For the text-containing cell, return its midpoint in [X, Y] coordinate format. 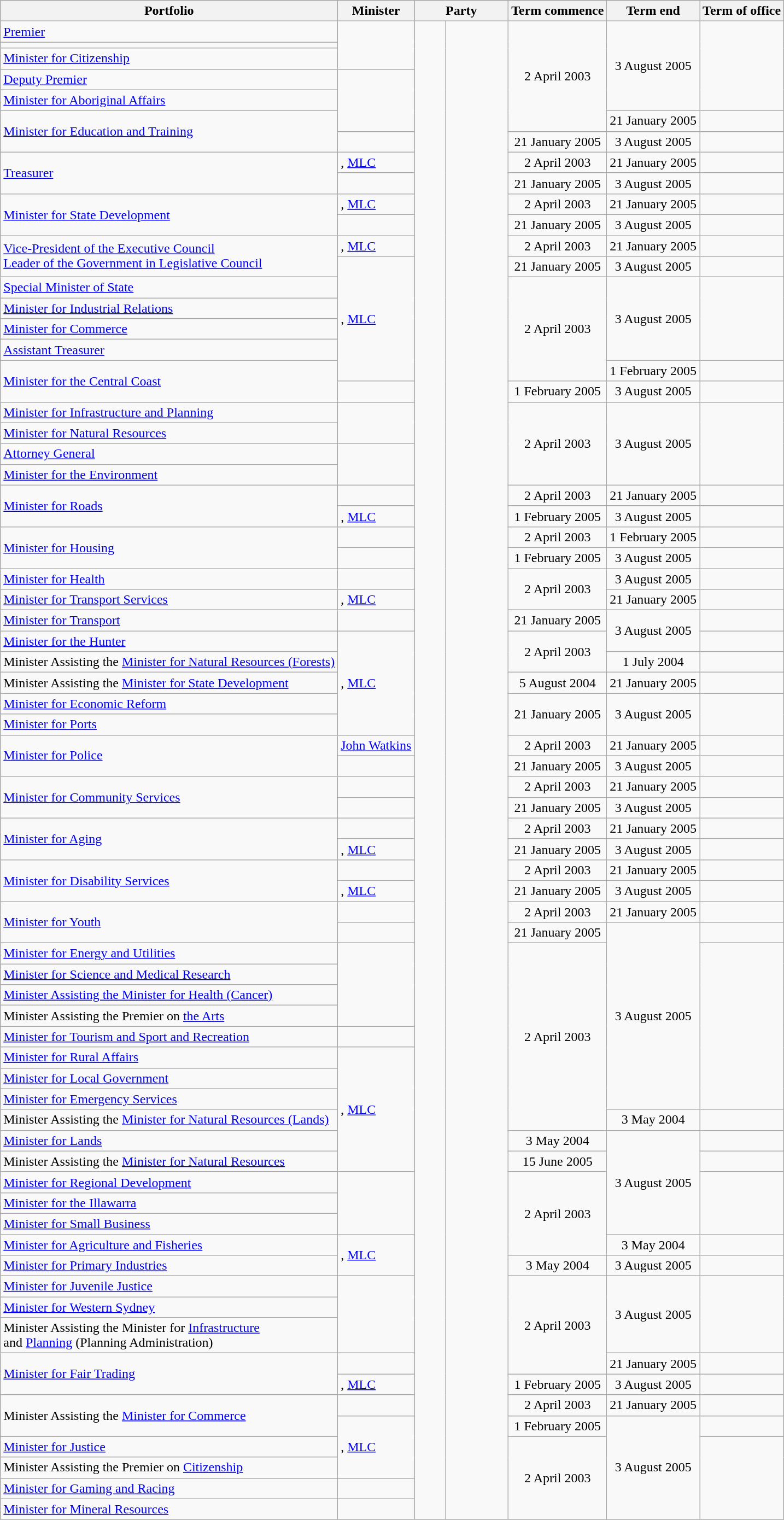
Minister for Community Services [169, 797]
Minister for Roads [169, 506]
Minister for Citizenship [169, 59]
Minister Assisting the Minister for Natural Resources [169, 1161]
Premier [169, 32]
Minister for Industrial Relations [169, 308]
Minister for Commerce [169, 329]
Treasurer [169, 173]
Minister for Local Government [169, 1078]
Minister for Justice [169, 1447]
Minister for Aboriginal Affairs [169, 100]
Attorney General [169, 454]
Minister for Health [169, 579]
Minister [376, 11]
Minister for Emergency Services [169, 1099]
Minister Assisting the Minister for Natural Resources (Forests) [169, 662]
Minister for Rural Affairs [169, 1057]
Minister for Transport [169, 621]
Minister for Science and Medical Research [169, 974]
Minister Assisting the Minister for Health (Cancer) [169, 995]
Minister for the Central Coast [169, 381]
John Watkins [376, 745]
Minister for Economic Reform [169, 704]
Deputy Premier [169, 79]
Minister for Lands [169, 1141]
Minister for Disability Services [169, 880]
Assistant Treasurer [169, 350]
Minister for Regional Development [169, 1182]
Minister for Tourism and Sport and Recreation [169, 1037]
Minister for Infrastructure and Planning [169, 412]
Minister Assisting the Premier on Citizenship [169, 1468]
Minister for Education and Training [169, 131]
Minister for Juvenile Justice [169, 1287]
Term of office [742, 11]
Minister for the Environment [169, 475]
Minister for the Illawarra [169, 1203]
Minister for Fair Trading [169, 1374]
Term commence [558, 11]
Minister for Energy and Utilities [169, 954]
Minister for State Development [169, 214]
Minister Assisting the Minister for State Development [169, 683]
Minister for the Hunter [169, 641]
1 July 2004 [653, 662]
Party [461, 11]
Minister Assisting the Minister for Commerce [169, 1416]
Minister for Housing [169, 547]
Minister for Gaming and Racing [169, 1488]
Minister for Mineral Resources [169, 1509]
Minister for Agriculture and Fisheries [169, 1245]
Minister for Natural Resources [169, 433]
15 June 2005 [558, 1161]
Minister Assisting the Premier on the Arts [169, 1016]
Minister for Ports [169, 724]
Minister for Western Sydney [169, 1307]
Minister for Primary Industries [169, 1266]
Minister for Police [169, 756]
Minister Assisting the Minister for Infrastructureand Planning (Planning Administration) [169, 1335]
Special Minister of State [169, 288]
Minister Assisting the Minister for Natural Resources (Lands) [169, 1120]
Minister for Small Business [169, 1224]
5 August 2004 [558, 683]
Minister for Youth [169, 922]
Portfolio [169, 11]
Vice-President of the Executive CouncilLeader of the Government in Legislative Council [169, 256]
Minister for Aging [169, 839]
Minister for Transport Services [169, 600]
Term end [653, 11]
